Find where the given text appears and provide that cell's center as (x, y) coordinate. 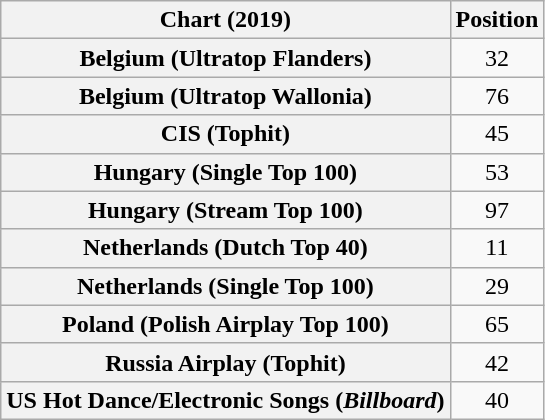
US Hot Dance/Electronic Songs (Billboard) (226, 400)
53 (497, 172)
45 (497, 134)
11 (497, 248)
40 (497, 400)
Belgium (Ultratop Flanders) (226, 58)
Netherlands (Single Top 100) (226, 286)
Hungary (Stream Top 100) (226, 210)
42 (497, 362)
Poland (Polish Airplay Top 100) (226, 324)
Netherlands (Dutch Top 40) (226, 248)
Hungary (Single Top 100) (226, 172)
Chart (2019) (226, 20)
32 (497, 58)
76 (497, 96)
65 (497, 324)
Position (497, 20)
CIS (Tophit) (226, 134)
97 (497, 210)
Russia Airplay (Tophit) (226, 362)
Belgium (Ultratop Wallonia) (226, 96)
29 (497, 286)
